Detect which cell encompasses the target text, then output its (x, y) center coordinate. 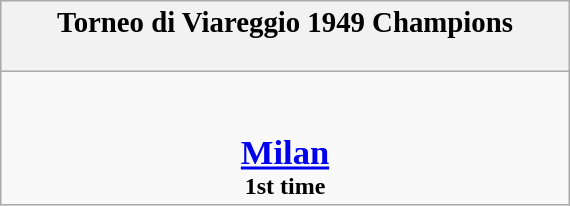
Milan1st time (284, 138)
Torneo di Viareggio 1949 Champions (284, 36)
